For the text-containing cell, return its midpoint in [X, Y] coordinate format. 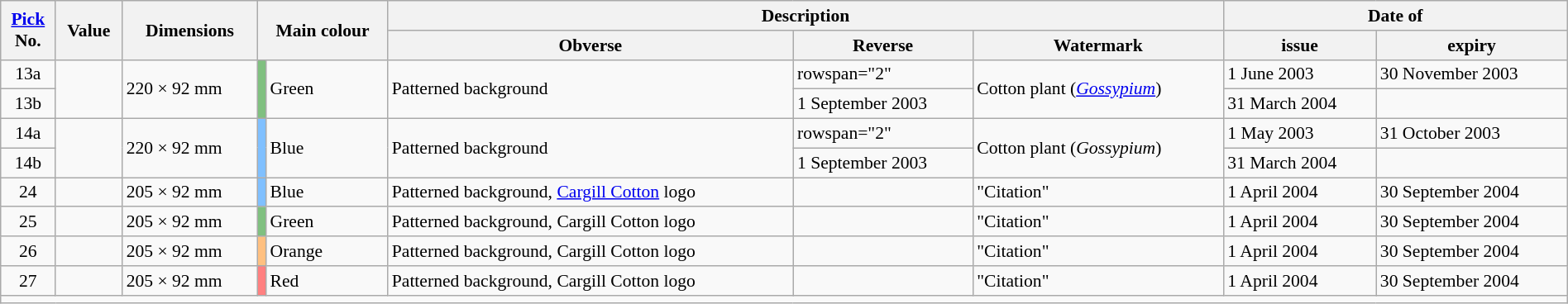
14a [28, 134]
25 [28, 222]
Dimensions [190, 30]
31 October 2003 [1472, 134]
expiry [1472, 45]
Reverse [883, 45]
14b [28, 163]
1 May 2003 [1300, 134]
30 November 2003 [1472, 74]
Main colour [323, 30]
Value [89, 30]
Watermark [1098, 45]
24 [28, 192]
PickNo. [28, 30]
Description [806, 16]
26 [28, 251]
Date of [1395, 16]
13b [28, 104]
27 [28, 281]
1 June 2003 [1300, 74]
Red [326, 281]
issue [1300, 45]
Obverse [590, 45]
13a [28, 74]
Orange [326, 251]
